Scan for the cell matching the given text and deliver its [X, Y] coordinate at center. 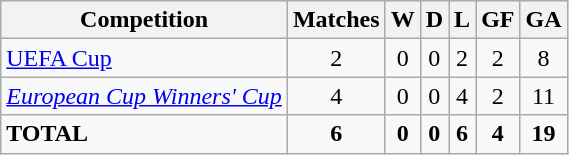
W [402, 20]
11 [544, 96]
8 [544, 58]
L [462, 20]
Competition [144, 20]
D [434, 20]
19 [544, 134]
Matches [336, 20]
GF [498, 20]
GA [544, 20]
European Cup Winners' Cup [144, 96]
UEFA Cup [144, 58]
TOTAL [144, 134]
